Capture the cell that displays the provided text and extract its [X, Y] central coordinate. 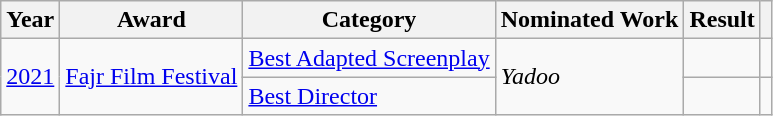
Best Director [369, 96]
Fajr Film Festival [152, 77]
Best Adapted Screenplay [369, 58]
Year [30, 20]
Yadoo [590, 77]
Result [722, 20]
2021 [30, 77]
Award [152, 20]
Category [369, 20]
Nominated Work [590, 20]
